From the cell containing the given text, extract its center point as [x, y] coordinate. 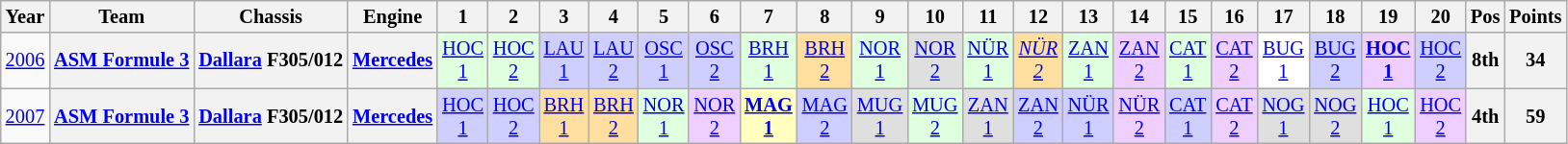
OSC1 [665, 60]
Engine [393, 16]
14 [1138, 16]
LAU2 [614, 60]
10 [934, 16]
MUG2 [934, 116]
MAG1 [769, 116]
17 [1284, 16]
OSC2 [715, 60]
Team [121, 16]
2006 [25, 60]
13 [1088, 16]
6 [715, 16]
15 [1188, 16]
Points [1535, 16]
20 [1441, 16]
Pos [1485, 16]
16 [1234, 16]
MUG1 [880, 116]
8 [824, 16]
18 [1335, 16]
9 [880, 16]
12 [1038, 16]
7 [769, 16]
NOG2 [1335, 116]
19 [1388, 16]
11 [988, 16]
BUG1 [1284, 60]
3 [564, 16]
4th [1485, 116]
8th [1485, 60]
4 [614, 16]
2007 [25, 116]
LAU1 [564, 60]
MAG2 [824, 116]
59 [1535, 116]
BUG2 [1335, 60]
1 [462, 16]
5 [665, 16]
Year [25, 16]
34 [1535, 60]
2 [514, 16]
Chassis [271, 16]
NOG1 [1284, 116]
